Locate the cell with the specified text and output its (x, y) center coordinate. 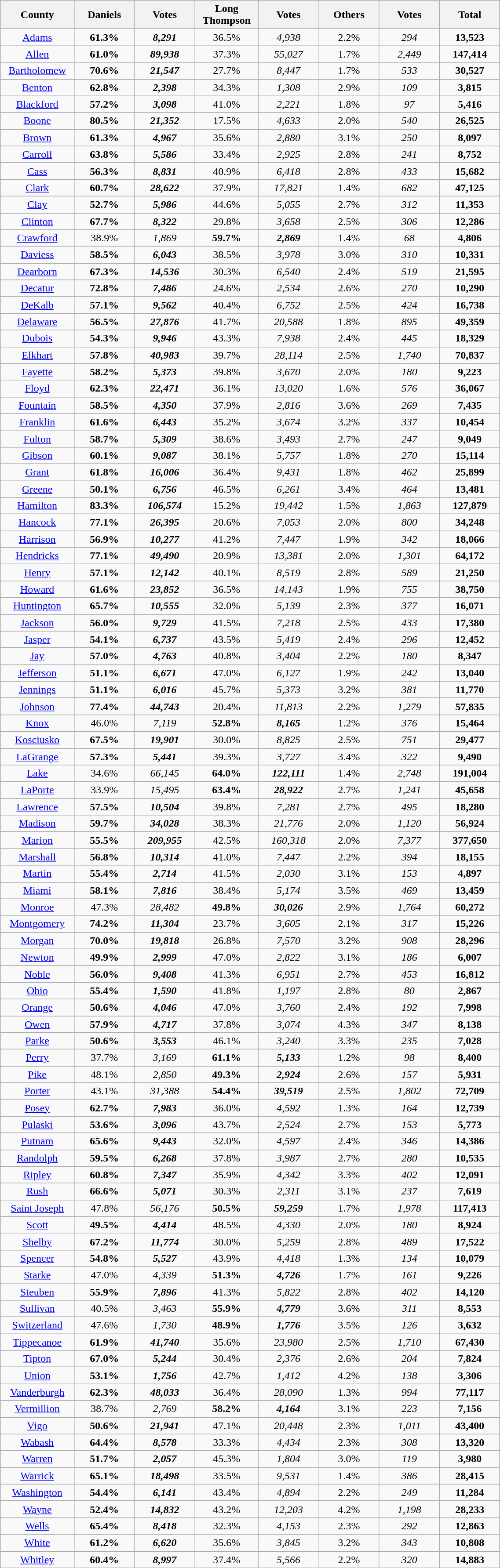
97 (409, 104)
280 (409, 1158)
4,717 (164, 1024)
235 (409, 1041)
45.3% (226, 1459)
14,386 (470, 1141)
6,268 (164, 1158)
2,880 (288, 138)
54.1% (105, 639)
2,748 (409, 773)
72,709 (470, 1091)
County (37, 15)
28,114 (288, 355)
61.1% (226, 1058)
48.1% (105, 1074)
489 (409, 1241)
51.7% (105, 1459)
36.0% (226, 1108)
65.6% (105, 1141)
38.1% (226, 455)
Floyd (37, 388)
29.8% (226, 221)
26,525 (470, 121)
6,443 (164, 422)
47.1% (226, 1426)
46.1% (226, 1041)
64,172 (470, 556)
67.3% (105, 272)
127,879 (470, 506)
26.8% (226, 940)
4.3% (349, 1024)
42.5% (226, 840)
10,504 (164, 807)
8,447 (288, 71)
17,522 (470, 1241)
39,519 (288, 1091)
Whitley (37, 1560)
Adams (37, 37)
1,308 (288, 87)
34.6% (105, 773)
3,978 (288, 255)
14,536 (164, 272)
50.1% (105, 489)
61.9% (105, 1342)
43.7% (226, 1125)
33.4% (226, 154)
Switzerland (37, 1325)
5,133 (288, 1058)
60.7% (105, 188)
27.7% (226, 71)
1.6% (349, 388)
Newton (37, 957)
Fayette (37, 372)
11,813 (288, 706)
10,079 (470, 1258)
40.9% (226, 171)
28,296 (470, 940)
241 (409, 154)
Ripley (37, 1175)
28,622 (164, 188)
5,773 (470, 1125)
122,111 (288, 773)
7,983 (164, 1108)
1,978 (409, 1208)
9,223 (470, 372)
67.2% (105, 1241)
38.7% (105, 1409)
Boone (37, 121)
15,226 (470, 924)
9,431 (288, 472)
1,120 (409, 824)
60.8% (105, 1175)
1,412 (288, 1376)
39.3% (226, 756)
312 (409, 204)
343 (409, 1543)
533 (409, 71)
8,322 (164, 221)
18,066 (470, 539)
Jackson (37, 623)
1,011 (409, 1426)
21,547 (164, 71)
23.7% (226, 924)
2,999 (164, 957)
65.4% (105, 1526)
4,046 (164, 1007)
37.3% (226, 54)
14,883 (470, 1560)
59,259 (288, 1208)
9,443 (164, 1141)
38.5% (226, 255)
29,477 (470, 740)
Marshall (37, 857)
7,053 (288, 523)
18,329 (470, 338)
65.7% (105, 606)
Ohio (37, 991)
19,901 (164, 740)
Wabash (37, 1442)
28,482 (164, 907)
4,726 (288, 1275)
5,757 (288, 455)
381 (409, 690)
9,087 (164, 455)
5,055 (288, 204)
10,290 (470, 288)
347 (409, 1024)
24.6% (226, 288)
30,026 (288, 907)
4,597 (288, 1141)
5,931 (470, 1074)
2,869 (288, 238)
12,452 (470, 639)
1,241 (409, 790)
1,740 (409, 355)
6,127 (288, 673)
15,682 (470, 171)
10,808 (470, 1543)
445 (409, 338)
61.0% (105, 54)
540 (409, 121)
9,408 (164, 974)
10,277 (164, 539)
Clark (37, 188)
119 (409, 1459)
68 (409, 238)
67.5% (105, 740)
21,941 (164, 1426)
Putnam (37, 1141)
57.9% (105, 1024)
56.5% (105, 322)
20,448 (288, 1426)
74.2% (105, 924)
54.8% (105, 1258)
5,139 (288, 606)
36,067 (470, 388)
4,339 (164, 1275)
1,197 (288, 991)
Rush (37, 1191)
34.3% (226, 87)
3,605 (288, 924)
56.3% (105, 171)
192 (409, 1007)
37.7% (105, 1058)
18,155 (470, 857)
67.7% (105, 221)
10,314 (164, 857)
43.5% (226, 639)
10,454 (470, 422)
66.6% (105, 1191)
7,281 (288, 807)
49.9% (105, 957)
18,498 (164, 1476)
4,414 (164, 1225)
62.7% (105, 1108)
Marion (37, 840)
Daniels (105, 15)
12,863 (470, 1526)
49.5% (105, 1225)
66,145 (164, 773)
Madison (37, 824)
242 (409, 673)
237 (409, 1191)
9,226 (470, 1275)
Jefferson (37, 673)
52.8% (226, 723)
Knox (37, 723)
40.1% (226, 573)
36.1% (226, 388)
49,359 (470, 322)
56.9% (105, 539)
17,821 (288, 188)
7,435 (470, 405)
9,729 (164, 623)
38.9% (105, 238)
Others (349, 15)
11,774 (164, 1241)
47,125 (470, 188)
109 (409, 87)
Morgan (37, 940)
223 (409, 1409)
Warrick (37, 1476)
28,090 (288, 1392)
453 (409, 974)
41.7% (226, 322)
Greene (37, 489)
1,776 (288, 1325)
2,925 (288, 154)
Fulton (37, 439)
17.5% (226, 121)
337 (409, 422)
7,570 (288, 940)
3,096 (164, 1125)
Starke (37, 1275)
77,117 (470, 1392)
8,138 (470, 1024)
Harrison (37, 539)
4,633 (288, 121)
22,471 (164, 388)
10,331 (470, 255)
5,309 (164, 439)
6,671 (164, 673)
65.1% (105, 1476)
310 (409, 255)
Howard (37, 589)
3,493 (288, 439)
9,562 (164, 305)
43.9% (226, 1258)
45.7% (226, 690)
Henry (37, 573)
8,347 (470, 656)
3,815 (470, 87)
13,481 (470, 489)
3,845 (288, 1543)
247 (409, 439)
424 (409, 305)
53.1% (105, 1376)
Posey (37, 1108)
311 (409, 1309)
800 (409, 523)
40,983 (164, 355)
386 (409, 1476)
Benton (37, 87)
41.2% (226, 539)
25,899 (470, 472)
47.6% (105, 1325)
1,590 (164, 991)
3,658 (288, 221)
16,071 (470, 606)
13,020 (288, 388)
60.4% (105, 1560)
13,381 (288, 556)
38.6% (226, 439)
6,016 (164, 690)
70.0% (105, 940)
56,924 (470, 824)
14,832 (164, 1509)
Franklin (37, 422)
23,852 (164, 589)
38.4% (226, 890)
376 (409, 723)
Kosciusko (37, 740)
11,304 (164, 924)
43.4% (226, 1492)
7,824 (470, 1359)
12,203 (288, 1509)
13,320 (470, 1442)
3,240 (288, 1041)
80 (409, 991)
7,119 (164, 723)
Decatur (37, 288)
755 (409, 589)
6,418 (288, 171)
30.4% (226, 1359)
Miami (37, 890)
64.4% (105, 1442)
Noble (37, 974)
11,353 (470, 204)
46.5% (226, 489)
57.5% (105, 807)
15.2% (226, 506)
19,442 (288, 506)
12,142 (164, 573)
682 (409, 188)
908 (409, 940)
34,248 (470, 523)
3,980 (470, 1459)
3,760 (288, 1007)
LaGrange (37, 756)
Blackford (37, 104)
Vanderburgh (37, 1392)
8,400 (470, 1058)
6,261 (288, 489)
209,955 (164, 840)
57,835 (470, 706)
57.2% (105, 104)
Orange (37, 1007)
20,588 (288, 322)
16,006 (164, 472)
14,143 (288, 589)
4,342 (288, 1175)
98 (409, 1058)
306 (409, 221)
138 (409, 1376)
3,987 (288, 1158)
4,779 (288, 1309)
2,376 (288, 1359)
5,244 (164, 1359)
11,770 (470, 690)
377,650 (470, 840)
292 (409, 1526)
4,330 (288, 1225)
13,040 (470, 673)
394 (409, 857)
Hamilton (37, 506)
23,980 (288, 1342)
Porter (37, 1091)
1,279 (409, 706)
61.2% (105, 1543)
21,250 (470, 573)
Union (37, 1376)
Dearborn (37, 272)
4,153 (288, 1526)
7,486 (164, 288)
26,395 (164, 523)
2,449 (409, 54)
377 (409, 606)
6,737 (164, 639)
57.3% (105, 756)
28,922 (288, 790)
Vigo (37, 1426)
9,531 (288, 1476)
Hendricks (37, 556)
7,619 (470, 1191)
895 (409, 322)
8,291 (164, 37)
5,822 (288, 1292)
47.8% (105, 1208)
4,938 (288, 37)
58.7% (105, 439)
2,534 (288, 288)
62.8% (105, 87)
33.3% (226, 1442)
Jennings (37, 690)
8,097 (470, 138)
4,164 (288, 1409)
2,221 (288, 104)
6,043 (164, 255)
5,986 (164, 204)
Owen (37, 1024)
126 (409, 1325)
Steuben (37, 1292)
14,120 (470, 1292)
48,033 (164, 1392)
Cass (37, 171)
Jasper (37, 639)
2,057 (164, 1459)
3,463 (164, 1309)
2,769 (164, 1409)
4,897 (470, 874)
51.3% (226, 1275)
134 (409, 1258)
47.3% (105, 907)
Spencer (37, 1258)
2,822 (288, 957)
21,352 (164, 121)
6,141 (164, 1492)
72.8% (105, 288)
Tippecanoe (37, 1342)
5,441 (164, 756)
35.2% (226, 422)
18,280 (470, 807)
Allen (37, 54)
8,578 (164, 1442)
4,894 (288, 1492)
Montgomery (37, 924)
6,540 (288, 272)
33.9% (105, 790)
16,738 (470, 305)
34,028 (164, 824)
5,416 (470, 104)
1,764 (409, 907)
40.5% (105, 1309)
10,555 (164, 606)
Brown (37, 138)
40.8% (226, 656)
8,752 (470, 154)
9,490 (470, 756)
40.4% (226, 305)
43.3% (226, 338)
6,752 (288, 305)
751 (409, 740)
11,284 (470, 1492)
Hancock (37, 523)
469 (409, 890)
44,743 (164, 706)
43,400 (470, 1426)
Daviess (37, 255)
8,997 (164, 1560)
54.3% (105, 338)
1,756 (164, 1376)
56,176 (164, 1208)
2.1% (349, 924)
12,286 (470, 221)
Lawrence (37, 807)
3,169 (164, 1058)
Total (470, 15)
Elkhart (37, 355)
15,464 (470, 723)
20.9% (226, 556)
296 (409, 639)
53.6% (105, 1125)
1,869 (164, 238)
7,218 (288, 623)
31,388 (164, 1091)
42.7% (226, 1376)
15,114 (470, 455)
8,418 (164, 1526)
2,816 (288, 405)
33.5% (226, 1476)
89,938 (164, 54)
13,523 (470, 37)
48.9% (226, 1325)
83.3% (105, 506)
Jay (37, 656)
38,750 (470, 589)
5,259 (288, 1241)
3,306 (470, 1376)
8,924 (470, 1225)
994 (409, 1392)
61.8% (105, 472)
Parke (37, 1041)
4,418 (288, 1258)
16,812 (470, 974)
Randolph (37, 1158)
269 (409, 405)
67,430 (470, 1342)
5,174 (288, 890)
7,377 (409, 840)
3,674 (288, 422)
2,398 (164, 87)
Carroll (37, 154)
32.3% (226, 1526)
Delaware (37, 322)
5,071 (164, 1191)
55,027 (288, 54)
Saint Joseph (37, 1208)
57.0% (105, 656)
Dubois (37, 338)
Clinton (37, 221)
576 (409, 388)
Shelby (37, 1241)
3,727 (288, 756)
77.4% (105, 706)
56.8% (105, 857)
322 (409, 756)
17,380 (470, 623)
4,806 (470, 238)
52.4% (105, 1509)
2,924 (288, 1074)
1.5% (349, 506)
157 (409, 1074)
7,156 (470, 1409)
Gibson (37, 455)
204 (409, 1359)
462 (409, 472)
13,459 (470, 890)
317 (409, 924)
41,740 (164, 1342)
LaPorte (37, 790)
2,850 (164, 1074)
15,495 (164, 790)
1,863 (409, 506)
9,049 (470, 439)
52.7% (105, 204)
Perry (37, 1058)
White (37, 1543)
50.5% (226, 1208)
60,272 (470, 907)
5,586 (164, 154)
30,527 (470, 71)
Clay (37, 204)
4,763 (164, 656)
Johnson (37, 706)
Warren (37, 1459)
2,030 (288, 874)
1,198 (409, 1509)
DeKalb (37, 305)
4,592 (288, 1108)
464 (409, 489)
64.0% (226, 773)
Sullivan (37, 1309)
58.1% (105, 890)
147,414 (470, 54)
49.3% (226, 1074)
1,802 (409, 1091)
7,347 (164, 1175)
3,670 (288, 372)
Bartholomew (37, 71)
28,415 (470, 1476)
2,311 (288, 1191)
5,419 (288, 639)
Pike (37, 1074)
Washington (37, 1492)
519 (409, 272)
1,710 (409, 1342)
7,998 (470, 1007)
63.4% (226, 790)
80.5% (105, 121)
Scott (37, 1225)
Fountain (37, 405)
4,967 (164, 138)
48.5% (226, 1225)
Vermillion (37, 1409)
1,804 (288, 1459)
9,946 (164, 338)
4,350 (164, 405)
27,876 (164, 322)
6,951 (288, 974)
250 (409, 138)
3,553 (164, 1041)
3,098 (164, 104)
Huntington (37, 606)
Lake (37, 773)
191,004 (470, 773)
41.8% (226, 991)
38.3% (226, 824)
28,233 (470, 1509)
55.5% (105, 840)
8,553 (470, 1309)
164 (409, 1108)
Crawford (37, 238)
Wayne (37, 1509)
6,756 (164, 489)
346 (409, 1141)
6,007 (470, 957)
Pulaski (37, 1125)
Long Thompson (226, 15)
2,714 (164, 874)
57.8% (105, 355)
2,867 (470, 991)
19,818 (164, 940)
2,524 (288, 1125)
21,595 (470, 272)
8,831 (164, 171)
49,490 (164, 556)
117,413 (470, 1208)
44.6% (226, 204)
5,527 (164, 1258)
3,632 (470, 1325)
39.7% (226, 355)
6,620 (164, 1543)
5,566 (288, 1560)
1,730 (164, 1325)
46.0% (105, 723)
8,825 (288, 740)
7,896 (164, 1292)
59.5% (105, 1158)
45,658 (470, 790)
Wells (37, 1526)
70,837 (470, 355)
20.6% (226, 523)
43.2% (226, 1509)
35.9% (226, 1175)
249 (409, 1492)
10,535 (470, 1158)
12,091 (470, 1175)
294 (409, 37)
49.8% (226, 907)
Martin (37, 874)
160,318 (288, 840)
7,028 (470, 1041)
60.1% (105, 455)
3,404 (288, 656)
495 (409, 807)
8,519 (288, 573)
7,938 (288, 338)
20.4% (226, 706)
70.6% (105, 71)
Tipton (37, 1359)
7,816 (164, 890)
Grant (37, 472)
1,301 (409, 556)
308 (409, 1442)
342 (409, 539)
186 (409, 957)
8,165 (288, 723)
106,574 (164, 506)
12,739 (470, 1108)
67.0% (105, 1359)
161 (409, 1275)
63.8% (105, 154)
589 (409, 573)
37.4% (226, 1560)
320 (409, 1560)
21,776 (288, 824)
3,074 (288, 1024)
4,434 (288, 1442)
Monroe (37, 907)
43.1% (105, 1091)
